Capture the cell that displays the provided text and extract its [X, Y] central coordinate. 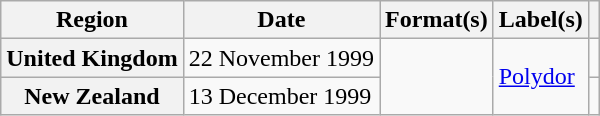
New Zealand [92, 96]
Polydor [540, 77]
Format(s) [437, 20]
Region [92, 20]
Label(s) [540, 20]
Date [281, 20]
22 November 1999 [281, 58]
13 December 1999 [281, 96]
United Kingdom [92, 58]
